Search for the cell housing the specified text and yield its (X, Y) center coordinate. 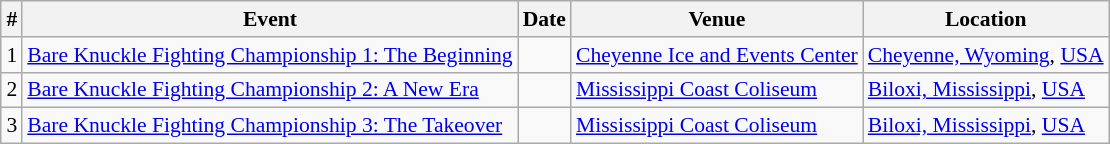
3 (12, 126)
Bare Knuckle Fighting Championship 3: The Takeover (270, 126)
Bare Knuckle Fighting Championship 1: The Beginning (270, 55)
Location (986, 19)
Cheyenne, Wyoming, USA (986, 55)
Date (544, 19)
2 (12, 90)
Venue (717, 19)
Bare Knuckle Fighting Championship 2: A New Era (270, 90)
Event (270, 19)
Cheyenne Ice and Events Center (717, 55)
1 (12, 55)
# (12, 19)
